Find where the given text appears and provide that cell's center as [x, y] coordinate. 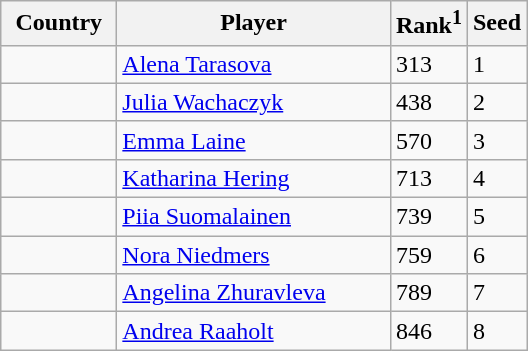
3 [496, 140]
789 [428, 293]
Alena Tarasova [254, 64]
8 [496, 331]
313 [428, 64]
Andrea Raaholt [254, 331]
Rank1 [428, 24]
438 [428, 102]
713 [428, 178]
Player [254, 24]
739 [428, 217]
Piia Suomalainen [254, 217]
1 [496, 64]
Julia Wachaczyk [254, 102]
4 [496, 178]
846 [428, 331]
2 [496, 102]
570 [428, 140]
Katharina Hering [254, 178]
5 [496, 217]
Country [59, 24]
Nora Niedmers [254, 255]
Seed [496, 24]
Angelina Zhuravleva [254, 293]
Emma Laine [254, 140]
7 [496, 293]
759 [428, 255]
6 [496, 255]
